For the text-containing cell, return its midpoint in (x, y) coordinate format. 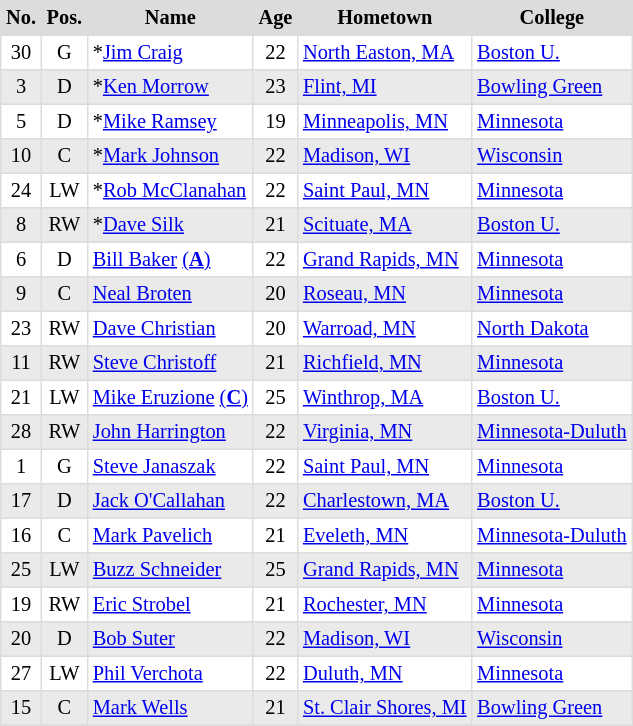
No. (22, 18)
8 (22, 224)
Eveleth, MN (384, 536)
5 (22, 122)
9 (22, 294)
Duluth, MN (384, 674)
Minneapolis, MN (384, 122)
Warroad, MN (384, 328)
Flint, MI (384, 86)
Phil Verchota (170, 674)
6 (22, 260)
*Mike Ramsey (170, 122)
24 (22, 190)
*Ken Morrow (170, 86)
10 (22, 156)
Age (276, 18)
Eric Strobel (170, 604)
Dave Christian (170, 328)
*Dave Silk (170, 224)
John Harrington (170, 432)
17 (22, 500)
Mike Eruzione (C) (170, 398)
16 (22, 536)
11 (22, 362)
St. Clair Shores, MI (384, 708)
28 (22, 432)
Mark Pavelich (170, 536)
Steve Janaszak (170, 466)
1 (22, 466)
College (552, 18)
Bob Suter (170, 638)
Mark Wells (170, 708)
3 (22, 86)
Steve Christoff (170, 362)
North Dakota (552, 328)
Scituate, MA (384, 224)
*Rob McClanahan (170, 190)
*Mark Johnson (170, 156)
15 (22, 708)
North Easton, MA (384, 52)
Name (170, 18)
Charlestown, MA (384, 500)
Hometown (384, 18)
Bill Baker (A) (170, 260)
27 (22, 674)
Neal Broten (170, 294)
Winthrop, MA (384, 398)
Virginia, MN (384, 432)
30 (22, 52)
*Jim Craig (170, 52)
Jack O'Callahan (170, 500)
Rochester, MN (384, 604)
Richfield, MN (384, 362)
Roseau, MN (384, 294)
Pos. (64, 18)
Buzz Schneider (170, 570)
